Output the (x, y) coordinate of the center of the cell containing the given text.  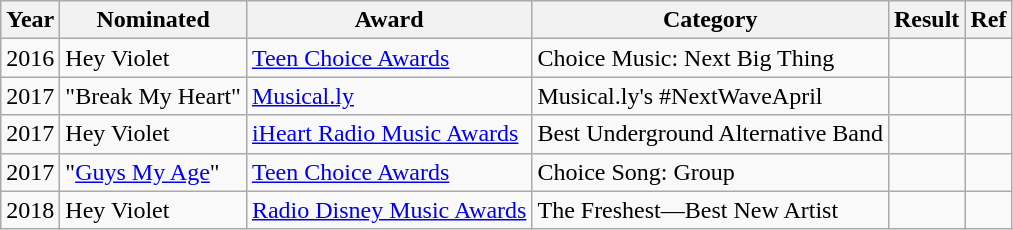
Year (30, 20)
Musical.ly's #NextWaveApril (710, 96)
"Break My Heart" (154, 96)
Choice Song: Group (710, 172)
2018 (30, 210)
Nominated (154, 20)
iHeart Radio Music Awards (389, 134)
2016 (30, 58)
Ref (988, 20)
Radio Disney Music Awards (389, 210)
Musical.ly (389, 96)
Award (389, 20)
The Freshest—Best New Artist (710, 210)
"Guys My Age" (154, 172)
Choice Music: Next Big Thing (710, 58)
Result (926, 20)
Best Underground Alternative Band (710, 134)
Category (710, 20)
